Extract the [X, Y] coordinate from the center of the cell holding the provided text.  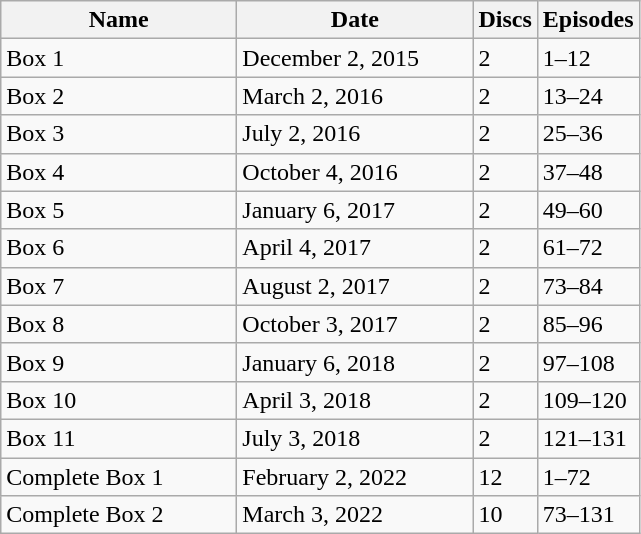
October 4, 2016 [355, 172]
August 2, 2017 [355, 286]
73–131 [588, 515]
Box 3 [119, 134]
Box 7 [119, 286]
Complete Box 1 [119, 477]
109–120 [588, 400]
Box 2 [119, 96]
Box 4 [119, 172]
Discs [505, 20]
January 6, 2017 [355, 210]
1–72 [588, 477]
25–36 [588, 134]
July 2, 2016 [355, 134]
March 3, 2022 [355, 515]
Complete Box 2 [119, 515]
Box 5 [119, 210]
Box 11 [119, 438]
July 3, 2018 [355, 438]
85–96 [588, 324]
Episodes [588, 20]
1–12 [588, 58]
Box 10 [119, 400]
Box 8 [119, 324]
121–131 [588, 438]
49–60 [588, 210]
Box 1 [119, 58]
61–72 [588, 248]
January 6, 2018 [355, 362]
13–24 [588, 96]
October 3, 2017 [355, 324]
Box 6 [119, 248]
12 [505, 477]
37–48 [588, 172]
Name [119, 20]
March 2, 2016 [355, 96]
Box 9 [119, 362]
10 [505, 515]
April 3, 2018 [355, 400]
December 2, 2015 [355, 58]
February 2, 2022 [355, 477]
April 4, 2017 [355, 248]
Date [355, 20]
73–84 [588, 286]
97–108 [588, 362]
